Output the [X, Y] coordinate of the center of the cell containing the given text.  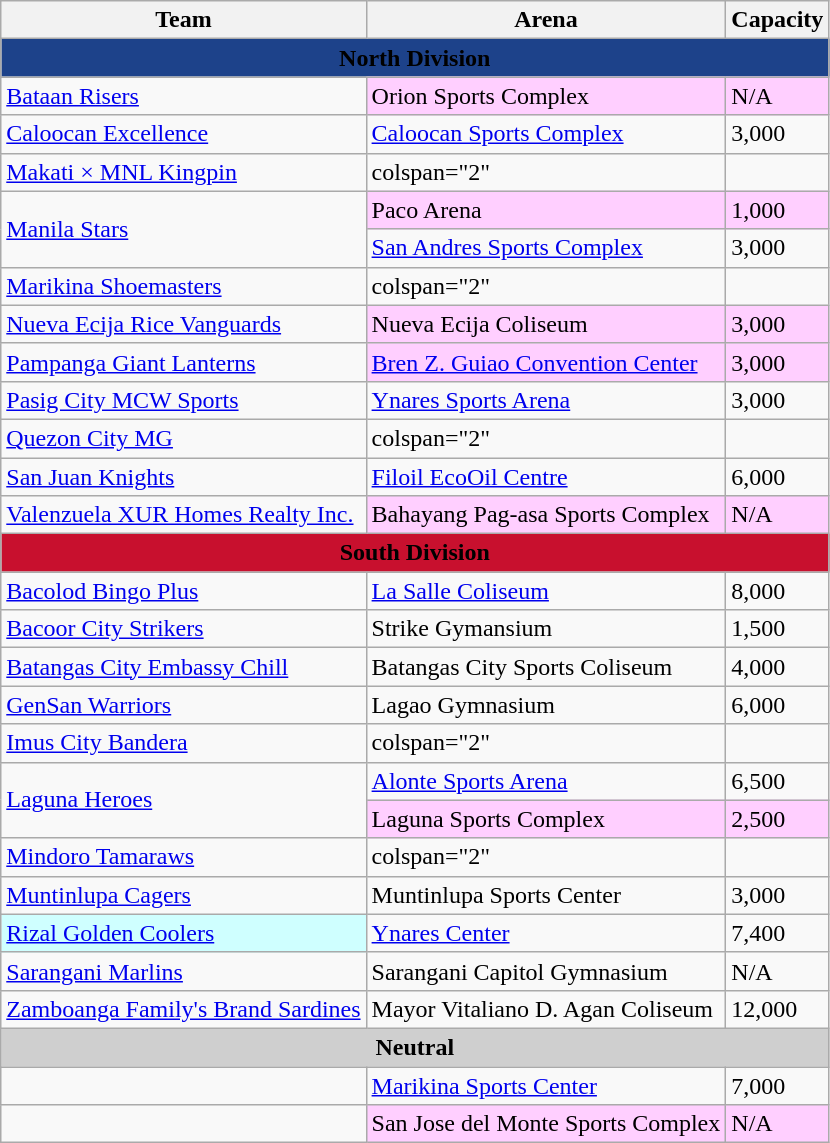
Sarangani Capitol Gymnasium [546, 971]
Bacolod Bingo Plus [184, 591]
Caloocan Excellence [184, 134]
Arena [546, 20]
San Andres Sports Complex [546, 248]
Lagao Gymnasium [546, 705]
Paco Arena [546, 210]
North Division [415, 58]
South Division [415, 553]
Zamboanga Family's Brand Sardines [184, 1009]
Muntinlupa Sports Center [546, 895]
Team [184, 20]
Sarangani Marlins [184, 971]
1,500 [778, 629]
Quezon City MG [184, 438]
Bacoor City Strikers [184, 629]
1,000 [778, 210]
Imus City Bandera [184, 743]
6,500 [778, 781]
8,000 [778, 591]
7,000 [778, 1085]
Ynares Sports Arena [546, 400]
Strike Gymansium [546, 629]
Rizal Golden Coolers [184, 933]
Nueva Ecija Coliseum [546, 324]
Caloocan Sports Complex [546, 134]
San Juan Knights [184, 477]
4,000 [778, 667]
Ynares Center [546, 933]
Filoil EcoOil Centre [546, 477]
Alonte Sports Arena [546, 781]
Laguna Sports Complex [546, 819]
Bahayang Pag-asa Sports Complex [546, 515]
Bren Z. Guiao Convention Center [546, 362]
Neutral [415, 1047]
Bataan Risers [184, 96]
Laguna Heroes [184, 800]
Mayor Vitaliano D. Agan Coliseum [546, 1009]
Valenzuela XUR Homes Realty Inc. [184, 515]
Orion Sports Complex [546, 96]
Batangas City Sports Coliseum [546, 667]
Muntinlupa Cagers [184, 895]
GenSan Warriors [184, 705]
Marikina Shoemasters [184, 286]
12,000 [778, 1009]
Nueva Ecija Rice Vanguards [184, 324]
2,500 [778, 819]
Mindoro Tamaraws [184, 857]
La Salle Coliseum [546, 591]
Pasig City MCW Sports [184, 400]
San Jose del Monte Sports Complex [546, 1124]
Marikina Sports Center [546, 1085]
Manila Stars [184, 229]
Pampanga Giant Lanterns [184, 362]
Capacity [778, 20]
Makati × MNL Kingpin [184, 172]
7,400 [778, 933]
Batangas City Embassy Chill [184, 667]
